Capture the cell that displays the provided text and extract its (X, Y) central coordinate. 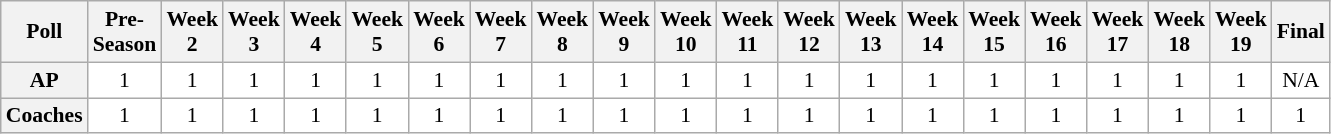
AP (44, 80)
Week4 (316, 32)
Final (1301, 32)
Week5 (377, 32)
Week19 (1241, 32)
Week18 (1179, 32)
Week17 (1118, 32)
N/A (1301, 80)
Week3 (254, 32)
Week7 (501, 32)
Coaches (44, 116)
Pre-Season (125, 32)
Week9 (624, 32)
Week2 (192, 32)
Poll (44, 32)
Week13 (871, 32)
Week10 (686, 32)
Week11 (748, 32)
Week14 (933, 32)
Week8 (562, 32)
Week12 (809, 32)
Week15 (994, 32)
Week6 (439, 32)
Week16 (1056, 32)
